Identify which cell holds the provided text, then report its (X, Y) central coordinate. 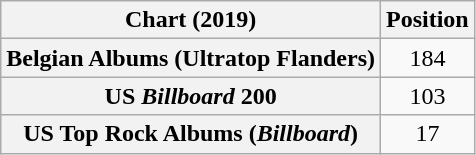
US Billboard 200 (191, 96)
Belgian Albums (Ultratop Flanders) (191, 58)
Chart (2019) (191, 20)
Position (428, 20)
US Top Rock Albums (Billboard) (191, 134)
17 (428, 134)
103 (428, 96)
184 (428, 58)
